Find where the given text appears and provide that cell's center as (x, y) coordinate. 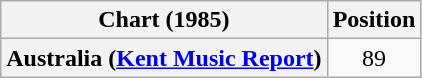
Position (374, 20)
89 (374, 58)
Australia (Kent Music Report) (164, 58)
Chart (1985) (164, 20)
